Scan for the cell matching the given text and deliver its [x, y] coordinate at center. 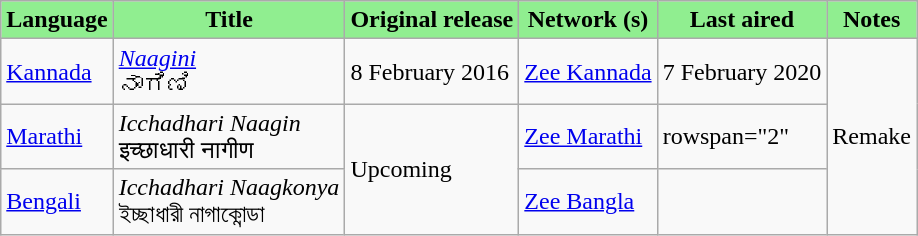
Last aired [742, 20]
Kannada [57, 72]
8 February 2016 [432, 72]
Naagini ನಾಗಿಣಿ [229, 72]
Network (s) [588, 20]
7 February 2020 [742, 72]
Notes [872, 20]
Zee Marathi [588, 136]
Remake [872, 136]
Zee Bangla [588, 202]
rowspan="2" [742, 136]
Language [57, 20]
Zee Kannada [588, 72]
Icchadhari Naagin इच्छाधारी नागीण [229, 136]
Bengali [57, 202]
Icchadhari Naagkonya ইচ্ছাধারী নাগাকোন্ডা [229, 202]
Marathi [57, 136]
Original release [432, 20]
Title [229, 20]
Upcoming [432, 169]
